Pinpoint the cell where the given text exists, returning its [X, Y] midpoint coordinate. 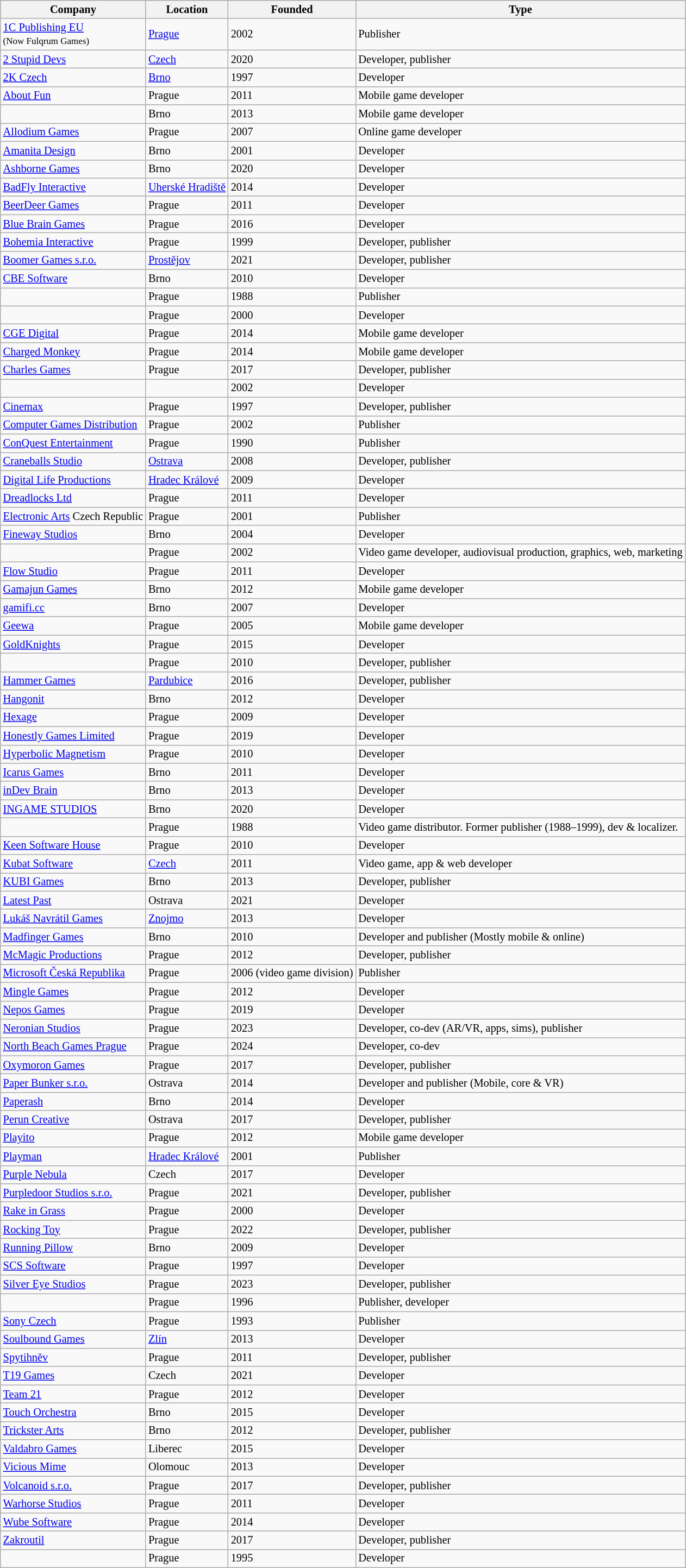
Hammer Games [73, 681]
Computer Games Distribution [73, 425]
Team 21 [73, 1394]
ConQuest Entertainment [73, 443]
Hyperbolic Magnetism [73, 754]
CGE Digital [73, 333]
Founded [292, 9]
Developer, co-dev (AR/VR, apps, sims), publisher [520, 1028]
North Beach Games Prague [73, 1046]
gamifi.cc [73, 607]
Video game, app & web developer [520, 864]
GoldKnights [73, 644]
2008 [292, 461]
1995 [292, 1558]
Amanita Design [73, 150]
McMagic Productions [73, 955]
Lukáš Navrátil Games [73, 919]
1993 [292, 1321]
Online game developer [520, 132]
1999 [292, 242]
Volcanoid s.r.o. [73, 1485]
SCS Software [73, 1266]
Gamajun Games [73, 589]
Bohemia Interactive [73, 242]
Electronic Arts Czech Republic [73, 516]
Developer and publisher (Mostly mobile & online) [520, 937]
Fineway Studios [73, 535]
Silver Eye Studios [73, 1284]
Nepos Games [73, 1010]
Video game developer, audiovisual production, graphics, web, marketing [520, 553]
Zakroutil [73, 1540]
Olomouc [187, 1467]
Developer and publisher (Mobile, core & VR) [520, 1083]
Developer, co-dev [520, 1046]
1C Publishing EU(Now Fulqrum Games) [73, 34]
Location [187, 9]
Warhorse Studios [73, 1503]
inDev Brain [73, 791]
Soulbound Games [73, 1339]
Paperash [73, 1101]
Touch Orchestra [73, 1412]
Publisher, developer [520, 1302]
Neronian Studios [73, 1028]
Purpledoor Studios s.r.o. [73, 1193]
2004 [292, 535]
Latest Past [73, 900]
Company [73, 9]
Purple Nebula [73, 1175]
Icarus Games [73, 772]
Pardubice [187, 681]
Ashborne Games [73, 169]
1996 [292, 1302]
Playman [73, 1156]
Charles Games [73, 370]
Allodium Games [73, 132]
Playito [73, 1138]
Boomer Games s.r.o. [73, 260]
2K Czech [73, 77]
Wube Software [73, 1522]
Hangonit [73, 699]
Uherské Hradiště [187, 187]
Vicious Mime [73, 1467]
Znojmo [187, 919]
About Fun [73, 96]
Valdabro Games [73, 1449]
2022 [292, 1230]
Cinemax [73, 406]
BeerDeer Games [73, 205]
CBE Software [73, 279]
Zlín [187, 1339]
Rocking Toy [73, 1230]
Paper Bunker s.r.o. [73, 1083]
Sony Czech [73, 1321]
Honestly Games Limited [73, 736]
Prostějov [187, 260]
Madfinger Games [73, 937]
Geewa [73, 626]
Perun Creative [73, 1120]
Mingle Games [73, 992]
Liberec [187, 1449]
2005 [292, 626]
KUBI Games [73, 882]
BadFly Interactive [73, 187]
Keen Software House [73, 845]
INGAME STUDIOS [73, 809]
Video game distributor. Former publisher (1988–1999), dev & localizer. [520, 827]
Oxymoron Games [73, 1065]
Blue Brain Games [73, 224]
Kubat Software [73, 864]
Trickster Arts [73, 1431]
Hexage [73, 717]
2024 [292, 1046]
Microsoft Česká Republika [73, 973]
2 Stupid Devs [73, 59]
Running Pillow [73, 1247]
Craneballs Studio [73, 461]
Flow Studio [73, 571]
Digital Life Productions [73, 480]
Spytihněv [73, 1357]
T19 Games [73, 1376]
Rake in Grass [73, 1211]
Dreadlocks Ltd [73, 498]
Charged Monkey [73, 352]
Type [520, 9]
2006 (video game division) [292, 973]
1990 [292, 443]
